Provide the (x, y) coordinate of the cell's center where the given text is located.  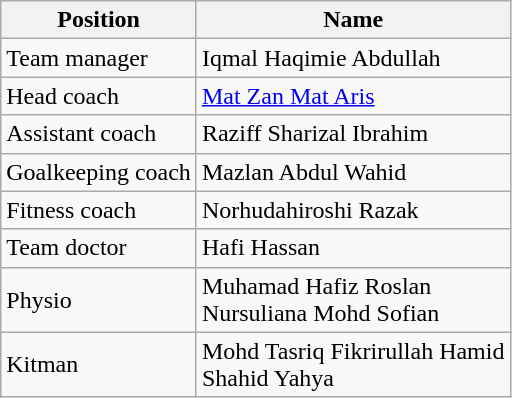
Name (353, 20)
Head coach (99, 96)
Goalkeeping coach (99, 172)
Assistant coach (99, 134)
Norhudahiroshi Razak (353, 210)
Position (99, 20)
Mat Zan Mat Aris (353, 96)
Muhamad Hafiz Roslan Nursuliana Mohd Sofian (353, 300)
Physio (99, 300)
Team doctor (99, 248)
Team manager (99, 58)
Iqmal Haqimie Abdullah (353, 58)
Kitman (99, 364)
Hafi Hassan (353, 248)
Fitness coach (99, 210)
Mohd Tasriq Fikrirullah Hamid Shahid Yahya (353, 364)
Mazlan Abdul Wahid (353, 172)
Raziff Sharizal Ibrahim (353, 134)
